Identify which cell holds the provided text, then report its [X, Y] central coordinate. 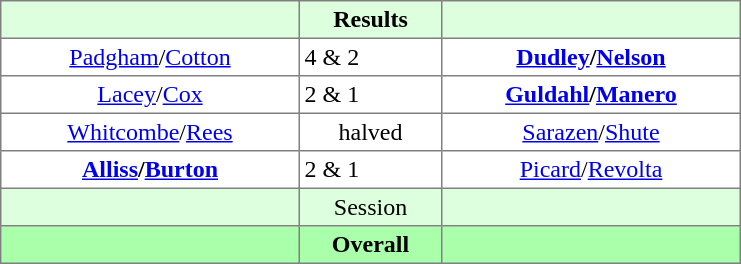
Guldahl/Manero [591, 95]
Dudley/Nelson [591, 57]
Picard/Revolta [591, 170]
Sarazen/Shute [591, 132]
Overall [370, 245]
Results [370, 20]
Session [370, 207]
Whitcombe/Rees [150, 132]
halved [370, 132]
Lacey/Cox [150, 95]
Padgham/Cotton [150, 57]
4 & 2 [370, 57]
Alliss/Burton [150, 170]
